Locate the cell with the specified text and output its [x, y] center coordinate. 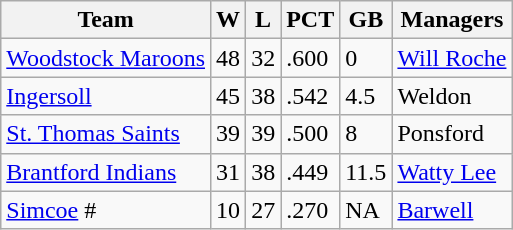
Will Roche [452, 58]
Brantford Indians [106, 172]
45 [228, 96]
Weldon [452, 96]
NA [366, 210]
W [228, 20]
48 [228, 58]
Managers [452, 20]
Watty Lee [452, 172]
31 [228, 172]
10 [228, 210]
.449 [310, 172]
Ponsford [452, 134]
32 [264, 58]
.600 [310, 58]
.542 [310, 96]
Barwell [452, 210]
0 [366, 58]
27 [264, 210]
.270 [310, 210]
GB [366, 20]
11.5 [366, 172]
Ingersoll [106, 96]
8 [366, 134]
.500 [310, 134]
Woodstock Maroons [106, 58]
PCT [310, 20]
4.5 [366, 96]
Simcoe # [106, 210]
Team [106, 20]
L [264, 20]
St. Thomas Saints [106, 134]
